Find where the given text appears and provide that cell's center as [x, y] coordinate. 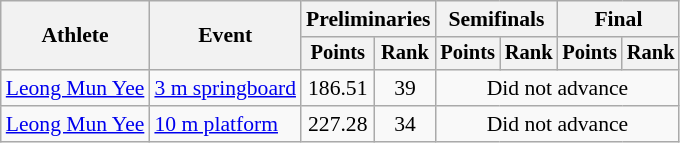
Preliminaries [368, 19]
3 m springboard [225, 88]
Athlete [76, 36]
227.28 [338, 124]
39 [406, 88]
Final [618, 19]
Event [225, 36]
34 [406, 124]
Semifinals [496, 19]
10 m platform [225, 124]
186.51 [338, 88]
